Determine the (X, Y) coordinate at the center of the cell enclosing the given text.  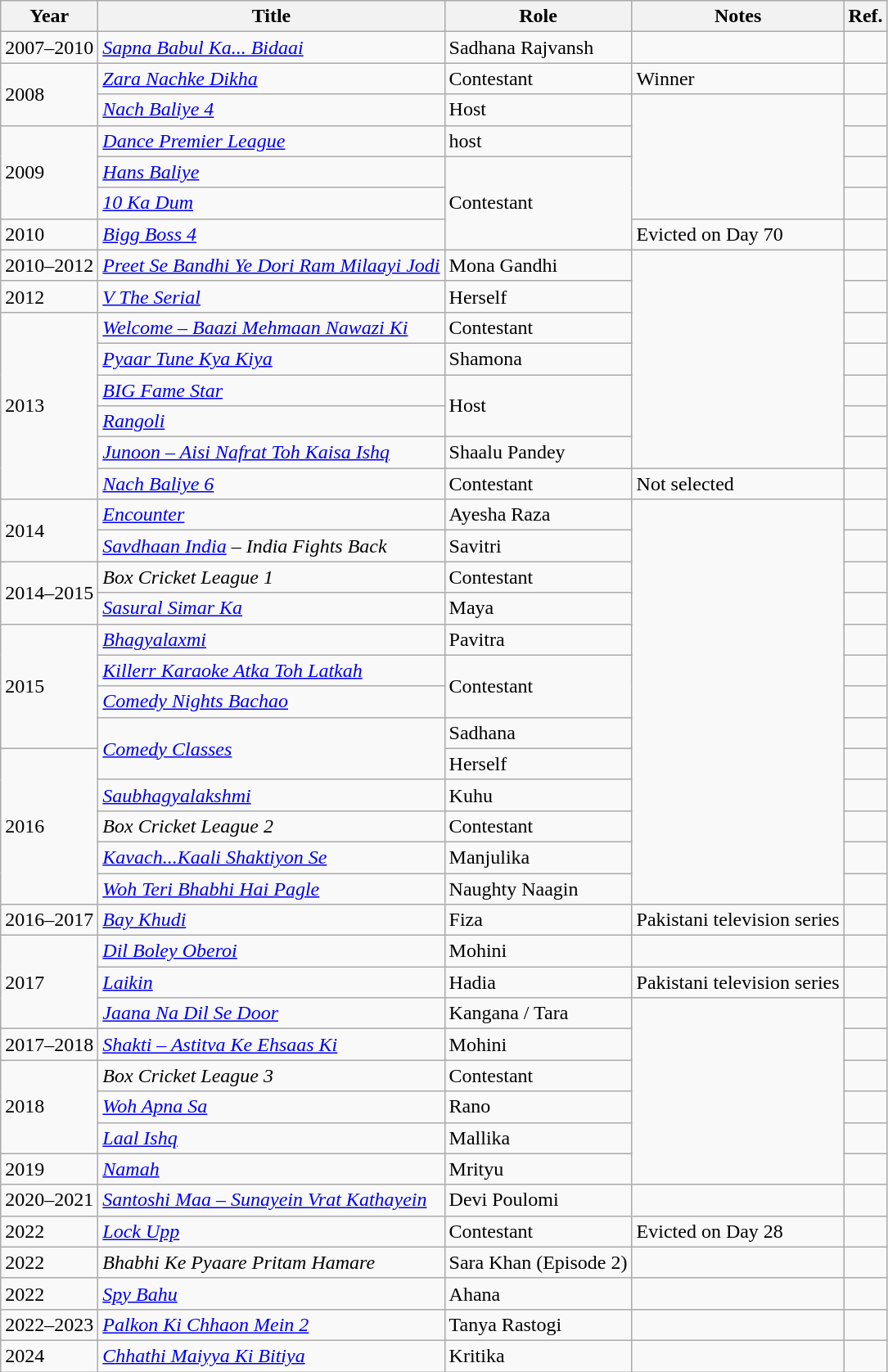
Dil Boley Oberoi (272, 951)
Palkon Ki Chhaon Mein 2 (272, 1325)
Shaalu Pandey (539, 453)
Devi Poulomi (539, 1200)
2019 (49, 1169)
BIG Fame Star (272, 390)
Box Cricket League 2 (272, 826)
2022–2023 (49, 1325)
Jaana Na Dil Se Door (272, 1013)
Naughty Naagin (539, 888)
Bay Khudi (272, 920)
Hans Baliye (272, 172)
Bigg Boss 4 (272, 234)
Ahana (539, 1293)
Role (539, 16)
Box Cricket League 1 (272, 577)
Year (49, 16)
Dance Premier League (272, 141)
Killerr Karaoke Atka Toh Latkah (272, 670)
2010 (49, 234)
Encounter (272, 515)
Rano (539, 1107)
Pavitra (539, 639)
Fiza (539, 920)
2009 (49, 172)
Kuhu (539, 795)
Tanya Rastogi (539, 1325)
2007–2010 (49, 47)
2013 (49, 405)
Ref. (866, 16)
Notes (738, 16)
Sasural Simar Ka (272, 608)
Pyaar Tune Kya Kiya (272, 359)
Rangoli (272, 422)
Savdhaan India – India Fights Back (272, 546)
Santoshi Maa – Sunayein Vrat Kathayein (272, 1200)
Shakti – Astitva Ke Ehsaas Ki (272, 1045)
Mona Gandhi (539, 265)
Junoon – Aisi Nafrat Toh Kaisa Ishq (272, 453)
2014 (49, 530)
Sadhana Rajvansh (539, 47)
2014–2015 (49, 593)
2024 (49, 1356)
Box Cricket League 3 (272, 1076)
Title (272, 16)
Spy Bahu (272, 1293)
Manjulika (539, 857)
Bhabhi Ke Pyaare Pritam Hamare (272, 1262)
Sadhana (539, 733)
Evicted on Day 70 (738, 234)
Saubhagyalakshmi (272, 795)
Ayesha Raza (539, 515)
Welcome – Baazi Mehmaan Nawazi Ki (272, 327)
Bhagyalaxmi (272, 639)
Kangana / Tara (539, 1013)
V The Serial (272, 296)
Savitri (539, 546)
Mrityu (539, 1169)
Not selected (738, 484)
Lock Upp (272, 1231)
Preet Se Bandhi Ye Dori Ram Milaayi Jodi (272, 265)
Kavach...Kaali Shaktiyon Se (272, 857)
2012 (49, 296)
Namah (272, 1169)
2016–2017 (49, 920)
Hadia (539, 982)
Comedy Nights Bachao (272, 702)
Zara Nachke Dikha (272, 79)
Maya (539, 608)
Nach Baliye 4 (272, 110)
Shamona (539, 359)
Laal Ishq (272, 1138)
host (539, 141)
2018 (49, 1107)
Evicted on Day 28 (738, 1231)
2016 (49, 826)
Mallika (539, 1138)
2015 (49, 686)
2017 (49, 982)
Comedy Classes (272, 748)
2008 (49, 94)
Chhathi Maiyya Ki Bitiya (272, 1356)
2010–2012 (49, 265)
Nach Baliye 6 (272, 484)
10 Ka Dum (272, 203)
Woh Apna Sa (272, 1107)
Winner (738, 79)
Sara Khan (Episode 2) (539, 1262)
Laikin (272, 982)
2017–2018 (49, 1045)
Kritika (539, 1356)
2020–2021 (49, 1200)
Woh Teri Bhabhi Hai Pagle (272, 888)
Sapna Babul Ka... Bidaai (272, 47)
